Provide the [x, y] coordinate of the cell's center where the given text is located.  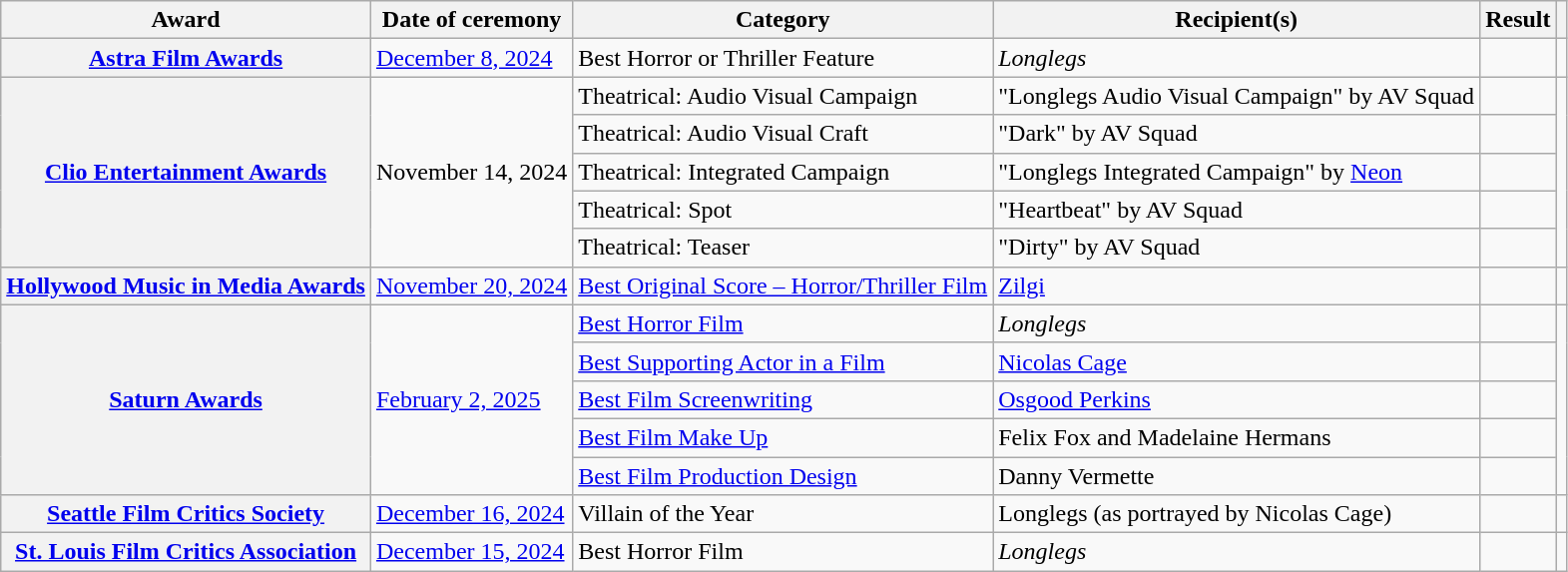
Best Film Production Design [783, 476]
Best Film Screenwriting [783, 399]
"Dirty" by AV Squad [1237, 248]
"Longlegs Audio Visual Campaign" by AV Squad [1237, 96]
Longlegs (as portrayed by Nicolas Cage) [1237, 514]
December 16, 2024 [471, 514]
December 15, 2024 [471, 552]
Theatrical: Teaser [783, 248]
Theatrical: Spot [783, 210]
Award [186, 20]
Theatrical: Audio Visual Craft [783, 134]
Best Supporting Actor in a Film [783, 361]
Hollywood Music in Media Awards [186, 286]
Best Horror or Thriller Feature [783, 58]
Osgood Perkins [1237, 399]
Zilgi [1237, 286]
November 20, 2024 [471, 286]
February 2, 2025 [471, 399]
"Longlegs Integrated Campaign" by Neon [1237, 172]
Saturn Awards [186, 399]
Theatrical: Audio Visual Campaign [783, 96]
Result [1518, 20]
Nicolas Cage [1237, 361]
Seattle Film Critics Society [186, 514]
Danny Vermette [1237, 476]
Category [783, 20]
Recipient(s) [1237, 20]
Best Film Make Up [783, 437]
Theatrical: Integrated Campaign [783, 172]
Felix Fox and Madelaine Hermans [1237, 437]
Astra Film Awards [186, 58]
November 14, 2024 [471, 172]
Date of ceremony [471, 20]
Best Original Score – Horror/Thriller Film [783, 286]
December 8, 2024 [471, 58]
Villain of the Year [783, 514]
Clio Entertainment Awards [186, 172]
"Heartbeat" by AV Squad [1237, 210]
St. Louis Film Critics Association [186, 552]
"Dark" by AV Squad [1237, 134]
